Find where the given text appears and provide that cell's center as (x, y) coordinate. 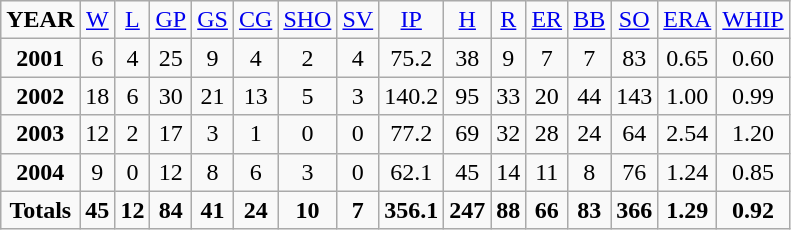
25 (171, 58)
10 (308, 210)
88 (508, 210)
ER (547, 20)
GS (213, 20)
0.92 (753, 210)
75.2 (412, 58)
32 (508, 134)
69 (468, 134)
84 (171, 210)
SO (634, 20)
SV (358, 20)
41 (213, 210)
356.1 (412, 210)
11 (547, 172)
66 (547, 210)
Totals (40, 210)
2002 (40, 96)
0.99 (753, 96)
44 (590, 96)
BB (590, 20)
2003 (40, 134)
0.85 (753, 172)
1.00 (688, 96)
IP (412, 20)
H (468, 20)
5 (308, 96)
R (508, 20)
2001 (40, 58)
140.2 (412, 96)
17 (171, 134)
ERA (688, 20)
95 (468, 96)
77.2 (412, 134)
143 (634, 96)
247 (468, 210)
L (132, 20)
YEAR (40, 20)
WHIP (753, 20)
14 (508, 172)
SHO (308, 20)
W (98, 20)
1.20 (753, 134)
1.29 (688, 210)
0.65 (688, 58)
76 (634, 172)
38 (468, 58)
GP (171, 20)
62.1 (412, 172)
28 (547, 134)
13 (255, 96)
CG (255, 20)
18 (98, 96)
64 (634, 134)
0.60 (753, 58)
1.24 (688, 172)
21 (213, 96)
30 (171, 96)
2004 (40, 172)
1 (255, 134)
366 (634, 210)
33 (508, 96)
2.54 (688, 134)
20 (547, 96)
